Detect which cell encompasses the target text, then output its [X, Y] center coordinate. 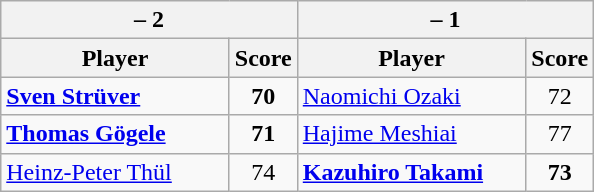
– 1 [446, 20]
72 [560, 96]
– 2 [150, 20]
70 [263, 96]
73 [560, 172]
Kazuhiro Takami [412, 172]
71 [263, 134]
Sven Strüver [116, 96]
Naomichi Ozaki [412, 96]
Thomas Gögele [116, 134]
Hajime Meshiai [412, 134]
Heinz-Peter Thül [116, 172]
74 [263, 172]
77 [560, 134]
